Find where the given text appears and provide that cell's center as [x, y] coordinate. 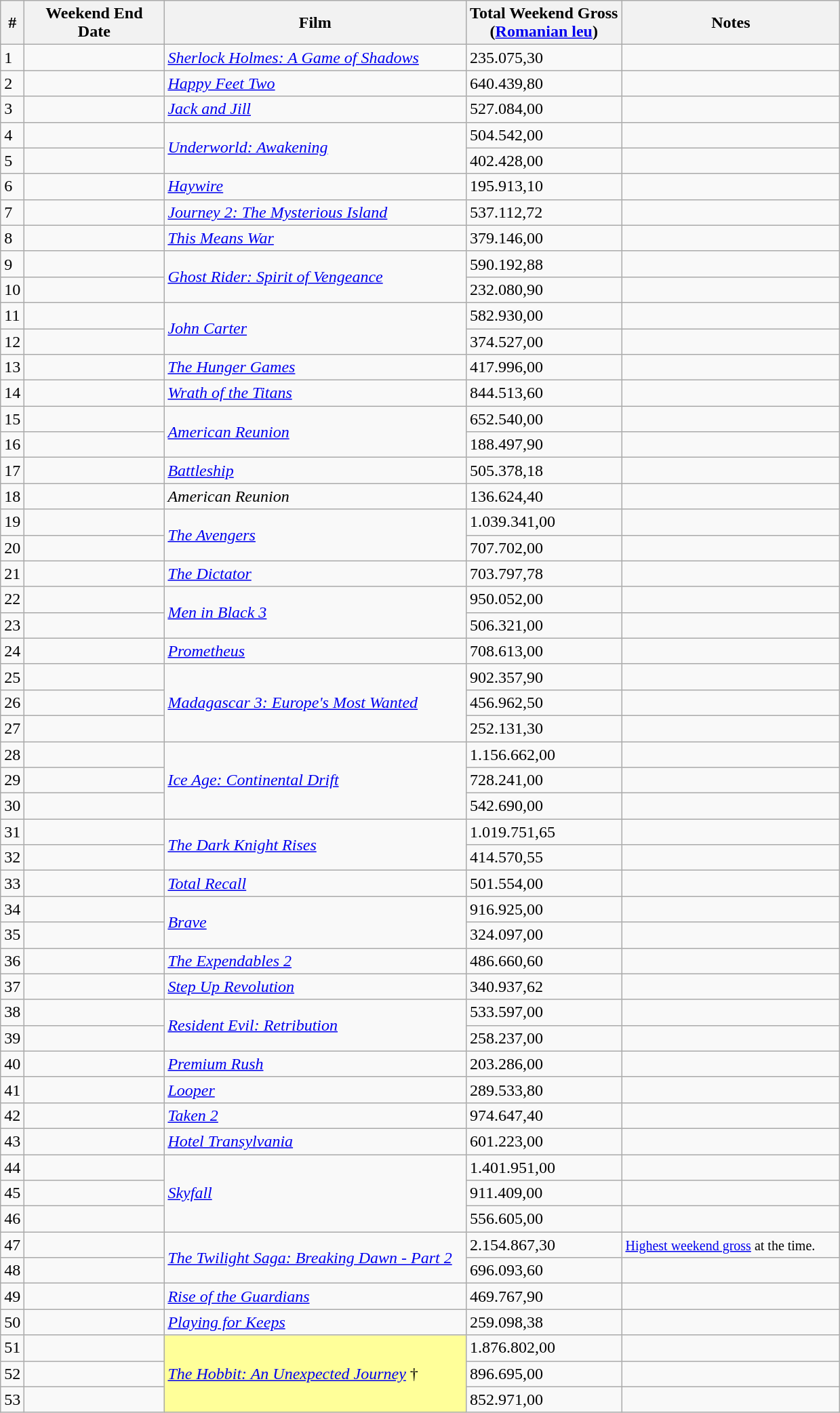
8 [12, 238]
235.075,30 [544, 58]
Film [315, 23]
1.039.341,00 [544, 522]
43 [12, 1141]
708.613,00 [544, 651]
Resident Evil: Retribution [315, 1025]
417.996,00 [544, 367]
The Dark Knight Rises [315, 845]
504.542,00 [544, 135]
11 [12, 315]
537.112,72 [544, 212]
203.286,00 [544, 1064]
26 [12, 702]
Rise of the Guardians [315, 1296]
3 [12, 109]
456.962,50 [544, 702]
640.439,80 [544, 83]
505.378,18 [544, 471]
49 [12, 1296]
The Twilight Saga: Breaking Dawn - Part 2 [315, 1258]
2 [12, 83]
902.357,90 [544, 677]
22 [12, 599]
The Hobbit: An Unexpected Journey † [315, 1374]
John Carter [315, 328]
232.080,90 [544, 290]
28 [12, 755]
501.554,00 [544, 883]
414.570,55 [544, 858]
533.597,00 [544, 1012]
Underworld: Awakening [315, 148]
The Expendables 2 [315, 961]
486.660,60 [544, 961]
Total Weekend Gross(Romanian leu) [544, 23]
Ice Age: Continental Drift [315, 780]
Haywire [315, 186]
41 [12, 1090]
17 [12, 471]
32 [12, 858]
53 [12, 1399]
Premium Rush [315, 1064]
9 [12, 264]
5 [12, 161]
258.237,00 [544, 1038]
# [12, 23]
703.797,78 [544, 574]
51 [12, 1348]
16 [12, 445]
25 [12, 677]
10 [12, 290]
50 [12, 1322]
896.695,00 [544, 1374]
2.154.867,30 [544, 1245]
852.971,00 [544, 1399]
195.913,10 [544, 186]
950.052,00 [544, 599]
1 [12, 58]
1.401.951,00 [544, 1167]
Sherlock Holmes: A Game of Shadows [315, 58]
696.093,60 [544, 1271]
Jack and Jill [315, 109]
1.876.802,00 [544, 1348]
188.497,90 [544, 445]
39 [12, 1038]
Prometheus [315, 651]
19 [12, 522]
Journey 2: The Mysterious Island [315, 212]
15 [12, 419]
728.241,00 [544, 780]
40 [12, 1064]
The Dictator [315, 574]
6 [12, 186]
Brave [315, 922]
Playing for Keeps [315, 1322]
Weekend End Date [94, 23]
42 [12, 1115]
37 [12, 987]
29 [12, 780]
31 [12, 832]
Highest weekend gross at the time. [731, 1245]
340.937,62 [544, 987]
48 [12, 1271]
974.647,40 [544, 1115]
527.084,00 [544, 109]
Wrath of the Titans [315, 393]
506.321,00 [544, 625]
4 [12, 135]
Looper [315, 1090]
47 [12, 1245]
582.930,00 [544, 315]
1.019.751,65 [544, 832]
916.925,00 [544, 909]
The Avengers [315, 535]
556.605,00 [544, 1219]
Happy Feet Two [315, 83]
27 [12, 728]
324.097,00 [544, 935]
33 [12, 883]
This Means War [315, 238]
542.690,00 [544, 806]
911.409,00 [544, 1193]
289.533,80 [544, 1090]
34 [12, 909]
13 [12, 367]
36 [12, 961]
38 [12, 1012]
14 [12, 393]
601.223,00 [544, 1141]
46 [12, 1219]
45 [12, 1193]
Notes [731, 23]
252.131,30 [544, 728]
Men in Black 3 [315, 612]
402.428,00 [544, 161]
374.527,00 [544, 341]
Step Up Revolution [315, 987]
52 [12, 1374]
379.146,00 [544, 238]
Skyfall [315, 1193]
Ghost Rider: Spirit of Vengeance [315, 277]
The Hunger Games [315, 367]
24 [12, 651]
469.767,90 [544, 1296]
Hotel Transylvania [315, 1141]
Madagascar 3: Europe's Most Wanted [315, 702]
707.702,00 [544, 548]
30 [12, 806]
259.098,38 [544, 1322]
652.540,00 [544, 419]
23 [12, 625]
844.513,60 [544, 393]
Taken 2 [315, 1115]
20 [12, 548]
35 [12, 935]
7 [12, 212]
12 [12, 341]
18 [12, 496]
1.156.662,00 [544, 755]
44 [12, 1167]
21 [12, 574]
Total Recall [315, 883]
590.192,88 [544, 264]
Battleship [315, 471]
136.624,40 [544, 496]
